Return (X, Y) of the center of cell containing provided text 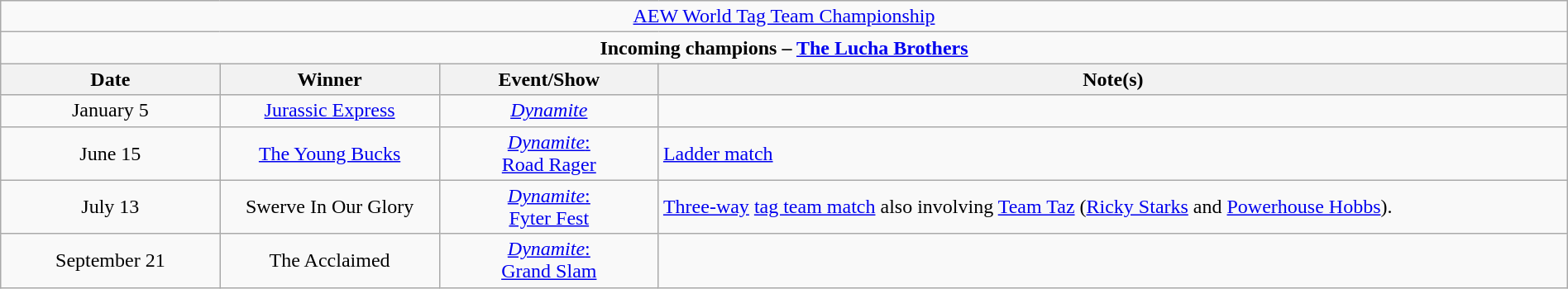
Dynamite (549, 111)
Date (111, 79)
The Acclaimed (329, 261)
Ladder match (1113, 154)
June 15 (111, 154)
Note(s) (1113, 79)
Event/Show (549, 79)
AEW World Tag Team Championship (784, 17)
Jurassic Express (329, 111)
September 21 (111, 261)
Dynamite:Road Rager (549, 154)
January 5 (111, 111)
July 13 (111, 206)
Three-way tag team match also involving Team Taz (Ricky Starks and Powerhouse Hobbs). (1113, 206)
Swerve In Our Glory (329, 206)
Dynamite:Grand Slam (549, 261)
Incoming champions – The Lucha Brothers (784, 48)
Dynamite:Fyter Fest (549, 206)
The Young Bucks (329, 154)
Winner (329, 79)
